For the text-containing cell, return its midpoint in (x, y) coordinate format. 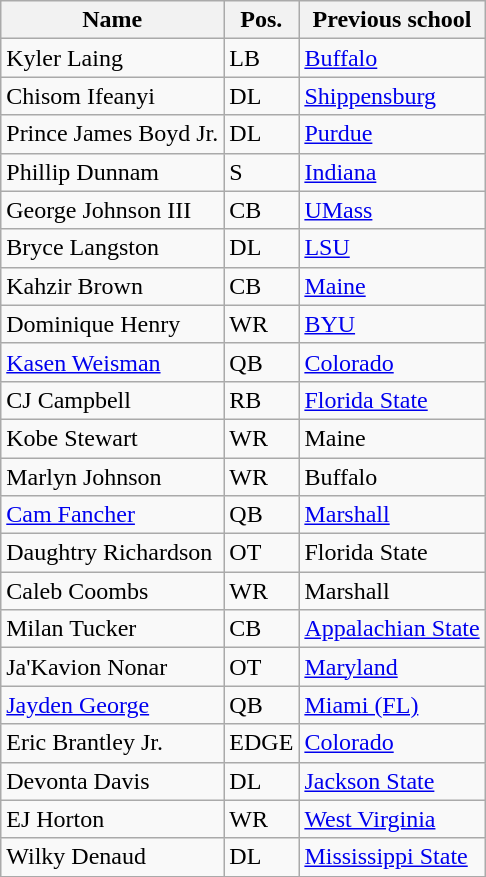
Previous school (392, 20)
Shippensburg (392, 96)
Kasen Weisman (112, 362)
UMass (392, 210)
Purdue (392, 134)
Prince James Boyd Jr. (112, 134)
Cam Fancher (112, 515)
RB (262, 400)
CJ Campbell (112, 400)
Daughtry Richardson (112, 553)
West Virginia (392, 819)
LSU (392, 248)
George Johnson III (112, 210)
Appalachian State (392, 629)
Bryce Langston (112, 248)
Caleb Coombs (112, 591)
Maryland (392, 667)
EDGE (262, 743)
Name (112, 20)
Mississippi State (392, 857)
Marlyn Johnson (112, 477)
Milan Tucker (112, 629)
Kahzir Brown (112, 286)
Indiana (392, 172)
Eric Brantley Jr. (112, 743)
Wilky Denaud (112, 857)
LB (262, 58)
Jayden George (112, 705)
Devonta Davis (112, 781)
Miami (FL) (392, 705)
Kobe Stewart (112, 438)
Jackson State (392, 781)
Ja'Kavion Nonar (112, 667)
Dominique Henry (112, 324)
Pos. (262, 20)
EJ Horton (112, 819)
BYU (392, 324)
Kyler Laing (112, 58)
Phillip Dunnam (112, 172)
Chisom Ifeanyi (112, 96)
S (262, 172)
